Identify which cell holds the provided text, then report its (X, Y) central coordinate. 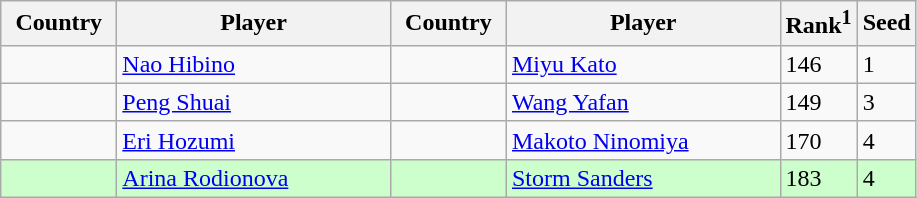
170 (818, 140)
Peng Shuai (254, 102)
149 (818, 102)
Nao Hibino (254, 64)
Eri Hozumi (254, 140)
Wang Yafan (643, 102)
Arina Rodionova (254, 178)
1 (886, 64)
Makoto Ninomiya (643, 140)
Seed (886, 24)
3 (886, 102)
Storm Sanders (643, 178)
Rank1 (818, 24)
183 (818, 178)
Miyu Kato (643, 64)
146 (818, 64)
